Output the [X, Y] coordinate of the center of the cell containing the given text.  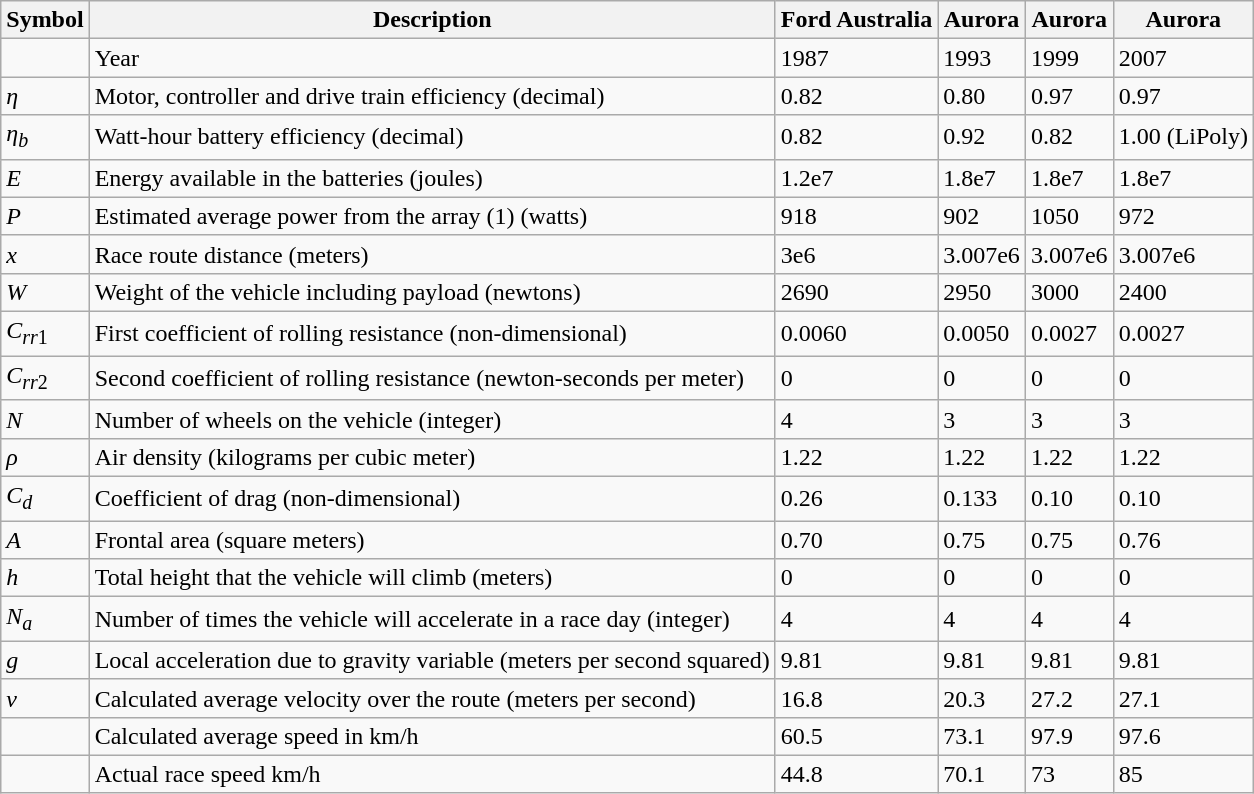
Race route distance (meters) [432, 254]
Energy available in the batteries (joules) [432, 178]
P [45, 216]
Year [432, 58]
η [45, 96]
85 [1183, 774]
60.5 [856, 736]
First coefficient of rolling resistance (non-dimensional) [432, 334]
1987 [856, 58]
44.8 [856, 774]
Cd [45, 498]
Air density (kilograms per cubic meter) [432, 457]
2007 [1183, 58]
16.8 [856, 698]
Crr1 [45, 334]
g [45, 660]
97.9 [1069, 736]
1999 [1069, 58]
Calculated average speed in km/h [432, 736]
902 [982, 216]
0.26 [856, 498]
2690 [856, 292]
Motor, controller and drive train efficiency (decimal) [432, 96]
x [45, 254]
27.2 [1069, 698]
73.1 [982, 736]
0.92 [982, 137]
97.6 [1183, 736]
1993 [982, 58]
1.00 (LiPoly) [1183, 137]
Number of wheels on the vehicle (integer) [432, 419]
1.2e7 [856, 178]
Description [432, 20]
W [45, 292]
Na [45, 619]
2950 [982, 292]
972 [1183, 216]
Local acceleration due to gravity variable (meters per second squared) [432, 660]
Second coefficient of rolling resistance (newton-seconds per meter) [432, 378]
Coefficient of drag (non-dimensional) [432, 498]
Number of times the vehicle will accelerate in a race day (integer) [432, 619]
918 [856, 216]
Actual race speed km/h [432, 774]
Total height that the vehicle will climb (meters) [432, 578]
Symbol [45, 20]
70.1 [982, 774]
3e6 [856, 254]
73 [1069, 774]
Calculated average velocity over the route (meters per second) [432, 698]
27.1 [1183, 698]
Estimated average power from the array (1) (watts) [432, 216]
0.133 [982, 498]
v [45, 698]
h [45, 578]
Crr2 [45, 378]
A [45, 540]
Weight of the vehicle including payload (newtons) [432, 292]
E [45, 178]
Frontal area (square meters) [432, 540]
20.3 [982, 698]
N [45, 419]
ηb [45, 137]
0.76 [1183, 540]
1050 [1069, 216]
2400 [1183, 292]
ρ [45, 457]
0.0050 [982, 334]
0.0060 [856, 334]
Watt-hour battery efficiency (decimal) [432, 137]
Ford Australia [856, 20]
3000 [1069, 292]
0.70 [856, 540]
0.80 [982, 96]
